Capture the cell that displays the provided text and extract its [x, y] central coordinate. 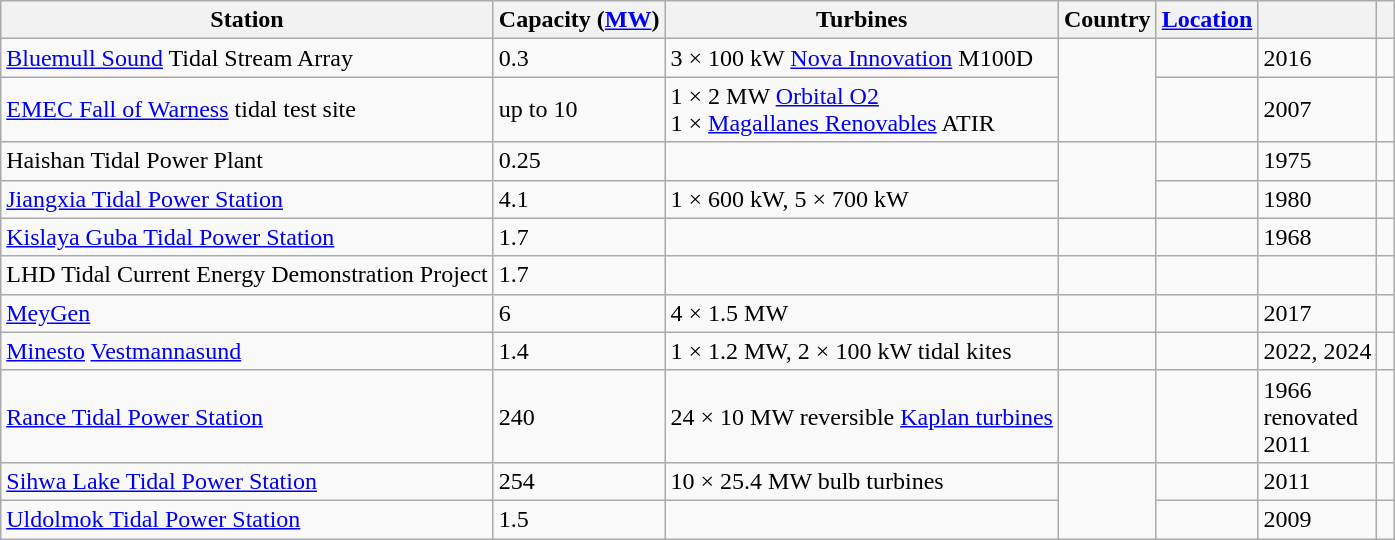
Station [248, 20]
2022, 2024 [1318, 351]
Capacity (MW) [579, 20]
Turbines [862, 20]
240 [579, 416]
1 × 2 MW Orbital O21 × Magallanes Renovables ATIR [862, 110]
Minesto Vestmannasund [248, 351]
Haishan Tidal Power Plant [248, 161]
1975 [1318, 161]
LHD Tidal Current Energy Demonstration Project [248, 275]
6 [579, 313]
1 × 1.2 MW, 2 × 100 kW tidal kites [862, 351]
2007 [1318, 110]
up to 10 [579, 110]
254 [579, 481]
2009 [1318, 519]
1 × 600 kW, 5 × 700 kW [862, 199]
Uldolmok Tidal Power Station [248, 519]
1968 [1318, 237]
2017 [1318, 313]
1.5 [579, 519]
2016 [1318, 58]
EMEC Fall of Warness tidal test site [248, 110]
Country [1107, 20]
Bluemull Sound Tidal Stream Array [248, 58]
0.3 [579, 58]
1.4 [579, 351]
0.25 [579, 161]
3 × 100 kW Nova Innovation M100D [862, 58]
Sihwa Lake Tidal Power Station [248, 481]
24 × 10 MW reversible Kaplan turbines [862, 416]
Location [1207, 20]
4.1 [579, 199]
Kislaya Guba Tidal Power Station [248, 237]
1980 [1318, 199]
4 × 1.5 MW [862, 313]
MeyGen [248, 313]
Rance Tidal Power Station [248, 416]
Jiangxia Tidal Power Station [248, 199]
10 × 25.4 MW bulb turbines [862, 481]
2011 [1318, 481]
1966renovated 2011 [1318, 416]
